Return [X, Y] of the center of cell containing provided text 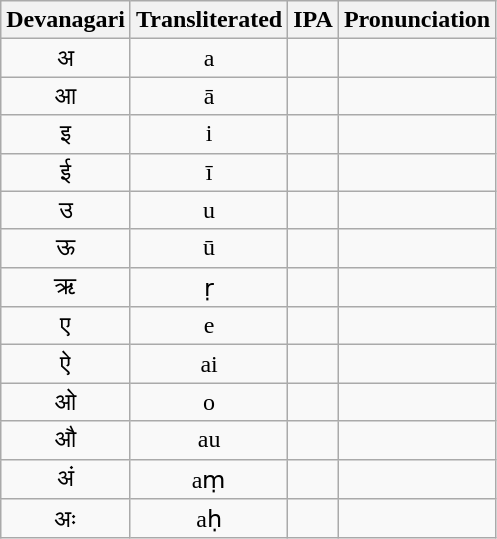
aṃ [208, 479]
ऐ [66, 364]
ए [66, 326]
ī [208, 172]
आ [66, 96]
Pronunciation [416, 20]
u [208, 210]
Transliterated [208, 20]
ऊ [66, 248]
ई [66, 172]
ai [208, 364]
औ [66, 440]
Devanagari [66, 20]
उ [66, 210]
IPA [314, 20]
e [208, 326]
ṛ [208, 287]
ऋ [66, 287]
अं [66, 479]
i [208, 134]
a [208, 58]
aḥ [208, 519]
o [208, 402]
अः [66, 519]
ā [208, 96]
ओ [66, 402]
au [208, 440]
इ [66, 134]
अ [66, 58]
ū [208, 248]
